Locate the cell with the specified text and output its (X, Y) center coordinate. 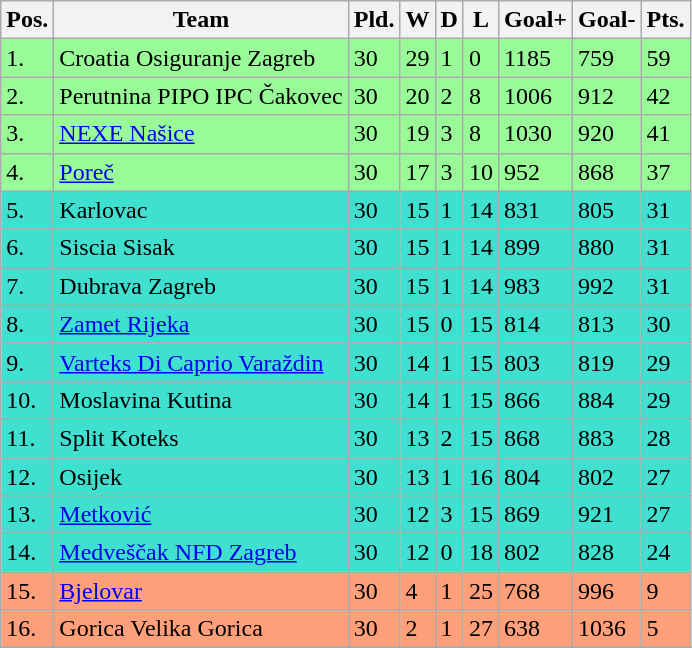
819 (607, 362)
Split Koteks (201, 438)
6. (28, 248)
Metković (201, 515)
831 (535, 210)
992 (607, 286)
920 (607, 134)
Varteks Di Caprio Varaždin (201, 362)
1185 (535, 58)
25 (480, 591)
10 (480, 172)
19 (418, 134)
9. (28, 362)
Gorica Velika Gorica (201, 629)
Pos. (28, 20)
866 (535, 400)
5. (28, 210)
17 (418, 172)
638 (535, 629)
4 (418, 591)
Bjelovar (201, 591)
883 (607, 438)
59 (666, 58)
805 (607, 210)
5 (666, 629)
869 (535, 515)
10. (28, 400)
Perutnina PIPO IPC Čakovec (201, 96)
3. (28, 134)
W (418, 20)
921 (607, 515)
768 (535, 591)
41 (666, 134)
Moslavina Kutina (201, 400)
28 (666, 438)
4. (28, 172)
42 (666, 96)
20 (418, 96)
803 (535, 362)
828 (607, 553)
L (480, 20)
2. (28, 96)
8. (28, 324)
Karlovac (201, 210)
Dubrava Zagreb (201, 286)
Goal+ (535, 20)
16 (480, 477)
16. (28, 629)
Poreč (201, 172)
18 (480, 553)
24 (666, 553)
Siscia Sisak (201, 248)
1030 (535, 134)
Croatia Osiguranje Zagreb (201, 58)
Medveščak NFD Zagreb (201, 553)
37 (666, 172)
899 (535, 248)
9 (666, 591)
1006 (535, 96)
7. (28, 286)
804 (535, 477)
996 (607, 591)
11. (28, 438)
D (449, 20)
13. (28, 515)
14. (28, 553)
813 (607, 324)
1036 (607, 629)
15. (28, 591)
814 (535, 324)
Zamet Rijeka (201, 324)
983 (535, 286)
Pts. (666, 20)
880 (607, 248)
884 (607, 400)
1. (28, 58)
Osijek (201, 477)
912 (607, 96)
759 (607, 58)
952 (535, 172)
Pld. (374, 20)
Goal- (607, 20)
NEXE Našice (201, 134)
12. (28, 477)
Team (201, 20)
